From the cell containing the given text, extract its center point as (x, y) coordinate. 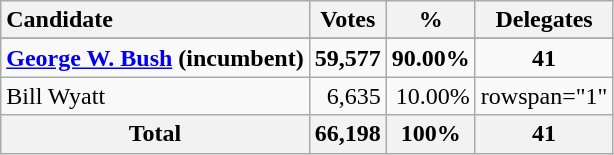
% (430, 20)
10.00% (430, 96)
Delegates (544, 20)
Votes (348, 20)
100% (430, 134)
90.00% (430, 58)
Bill Wyatt (155, 96)
Candidate (155, 20)
59,577 (348, 58)
6,635 (348, 96)
rowspan="1" (544, 96)
Total (155, 134)
George W. Bush (incumbent) (155, 58)
66,198 (348, 134)
